Pinpoint the cell where the given text exists, returning its (X, Y) midpoint coordinate. 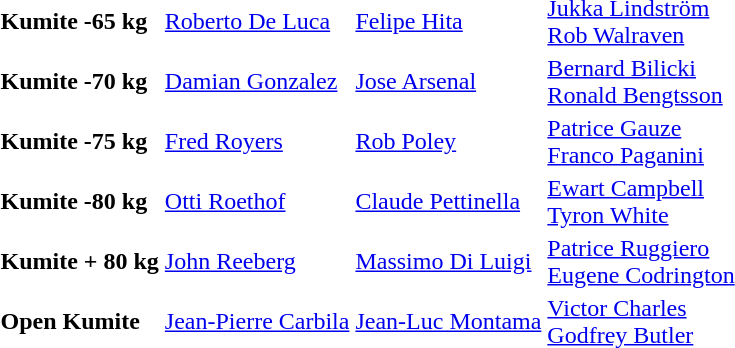
Massimo Di Luigi (448, 262)
Fred Royers (257, 142)
Jose Arsenal (448, 82)
Damian Gonzalez (257, 82)
Rob Poley (448, 142)
Otti Roethof (257, 202)
John Reeberg (257, 262)
Claude Pettinella (448, 202)
